Identify which cell holds the provided text, then report its [X, Y] central coordinate. 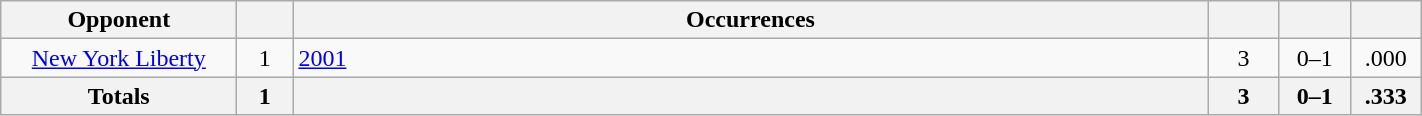
.333 [1386, 96]
.000 [1386, 58]
Opponent [119, 20]
New York Liberty [119, 58]
Totals [119, 96]
Occurrences [750, 20]
2001 [750, 58]
